For the text-containing cell, return its midpoint in [X, Y] coordinate format. 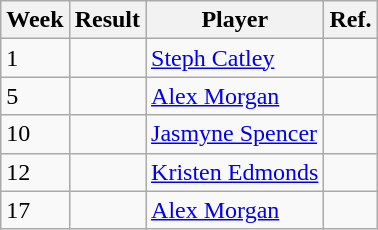
Result [107, 20]
Player [235, 20]
Ref. [350, 20]
Kristen Edmonds [235, 172]
Steph Catley [235, 58]
1 [35, 58]
10 [35, 134]
Week [35, 20]
12 [35, 172]
5 [35, 96]
Jasmyne Spencer [235, 134]
17 [35, 210]
